Provide the [X, Y] coordinate of the cell's center where the given text is located.  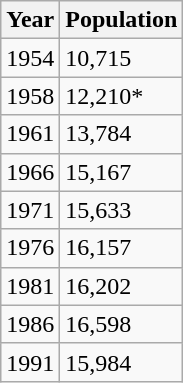
1954 [30, 58]
12,210* [122, 96]
16,157 [122, 248]
1966 [30, 172]
16,598 [122, 324]
15,984 [122, 362]
15,633 [122, 210]
1981 [30, 286]
1961 [30, 134]
1958 [30, 96]
1971 [30, 210]
Year [30, 20]
10,715 [122, 58]
1991 [30, 362]
13,784 [122, 134]
15,167 [122, 172]
16,202 [122, 286]
1976 [30, 248]
Population [122, 20]
1986 [30, 324]
